Capture the cell that displays the provided text and extract its (X, Y) central coordinate. 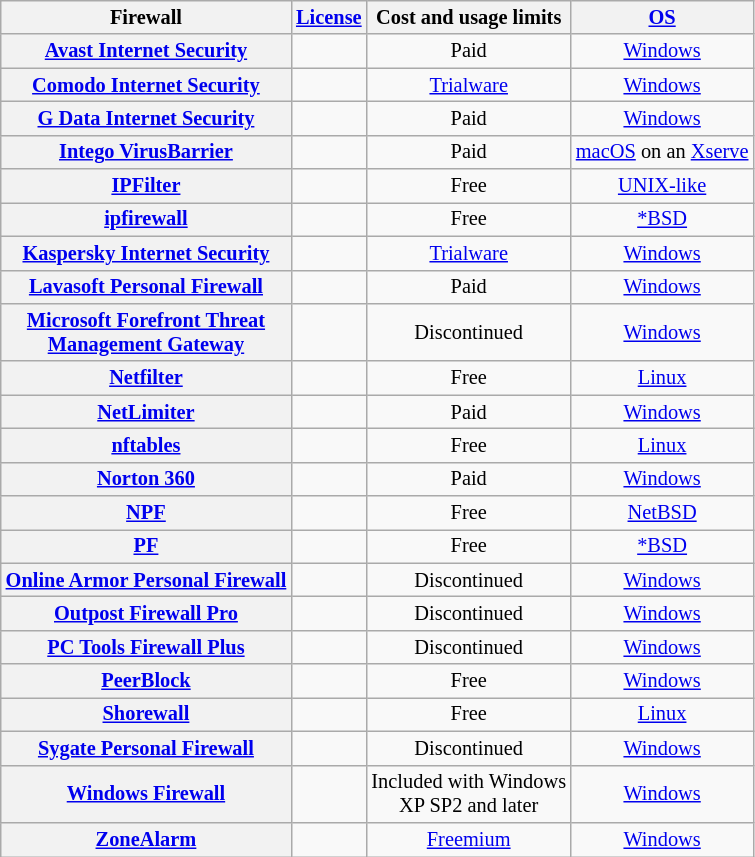
NetLimiter (146, 412)
Shorewall (146, 714)
UNIX-like (662, 186)
Online Armor Personal Firewall (146, 580)
Cost and usage limits (468, 17)
Lavasoft Personal Firewall (146, 287)
Firewall (146, 17)
Outpost Firewall Pro (146, 613)
PeerBlock (146, 681)
ZoneAlarm (146, 839)
macOS on an Xserve (662, 152)
Included with WindowsXP SP2 and later (468, 794)
Kaspersky Internet Security (146, 253)
Sygate Personal Firewall (146, 748)
Windows Firewall (146, 794)
Freemium (468, 839)
Microsoft Forefront ThreatManagement Gateway (146, 332)
PC Tools Firewall Plus (146, 647)
Norton 360 (146, 479)
PF (146, 546)
nftables (146, 445)
License (328, 17)
Intego VirusBarrier (146, 152)
OS (662, 17)
Avast Internet Security (146, 51)
NPF (146, 513)
Comodo Internet Security (146, 85)
NetBSD (662, 513)
ipfirewall (146, 219)
G Data Internet Security (146, 118)
Netfilter (146, 378)
IPFilter (146, 186)
